Output the (x, y) coordinate of the center of the cell containing the given text.  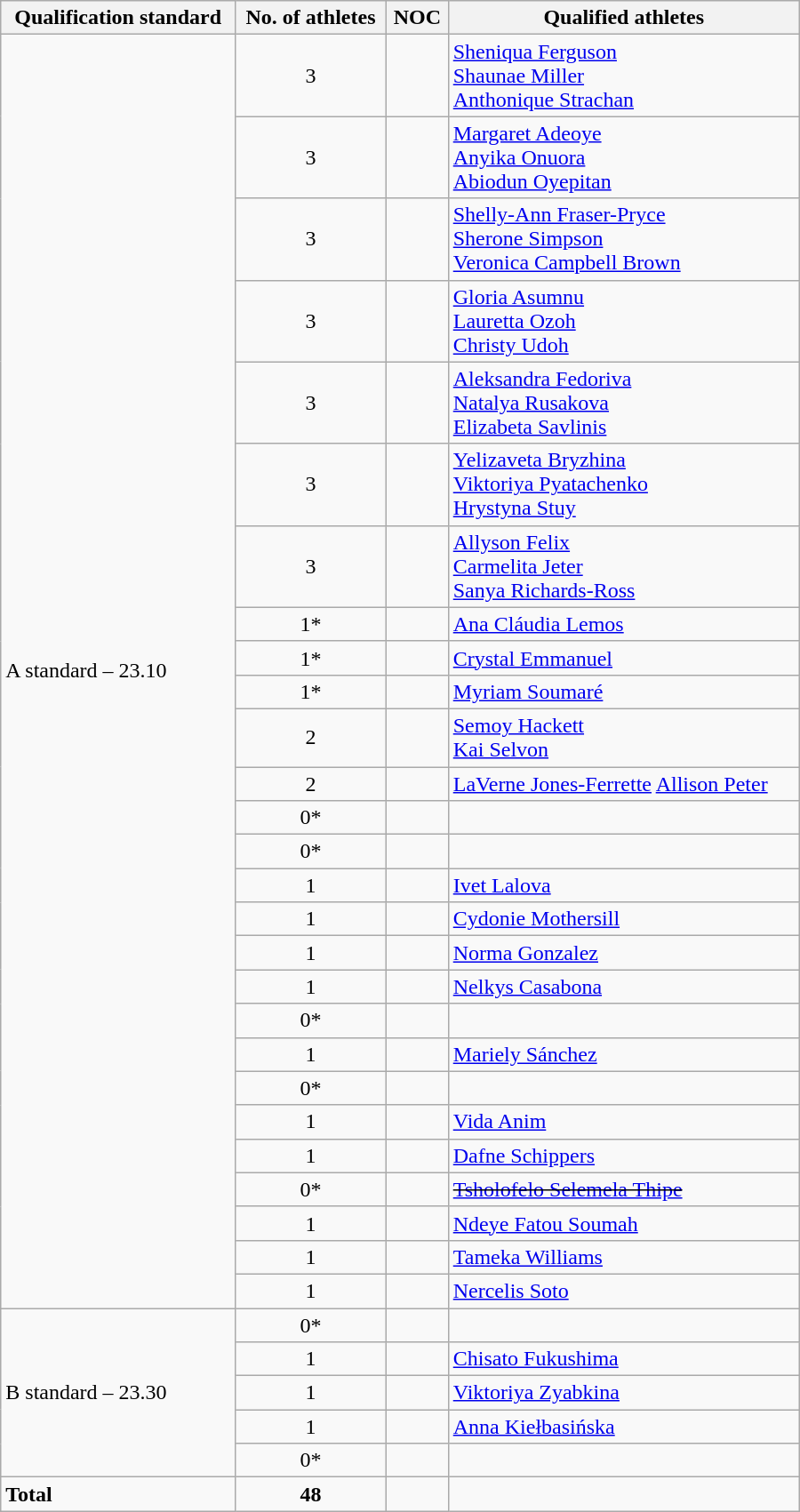
Semoy Hackett Kai Selvon (624, 738)
Yelizaveta BryzhinaViktoriya PyatachenkoHrystyna Stuy (624, 484)
Qualification standard (118, 18)
48 (311, 1494)
Tsholofelo Selemela Thipe (624, 1189)
Sheniqua FergusonShaunae MillerAnthonique Strachan (624, 76)
Dafne Schippers (624, 1156)
Aleksandra FedorivaNatalya RusakovaElizabeta Savlinis (624, 403)
B standard – 23.30 (118, 1393)
Nercelis Soto (624, 1291)
Tameka Williams (624, 1257)
Anna Kiełbasińska (624, 1427)
Ivet Lalova (624, 885)
Ndeye Fatou Soumah (624, 1223)
A standard – 23.10 (118, 672)
LaVerne Jones-Ferrette Allison Peter (624, 783)
Ana Cláudia Lemos (624, 624)
Shelly-Ann Fraser-Pryce Sherone Simpson Veronica Campbell Brown (624, 239)
Allyson Felix Carmelita Jeter Sanya Richards-Ross (624, 566)
No. of athletes (311, 18)
Cydonie Mothersill (624, 919)
Viktoriya Zyabkina (624, 1393)
Mariely Sánchez (624, 1054)
Total (118, 1494)
Vida Anim (624, 1122)
Crystal Emmanuel (624, 658)
NOC (418, 18)
Norma Gonzalez (624, 953)
Myriam Soumaré (624, 692)
Qualified athletes (624, 18)
Gloria Asumnu Lauretta Ozoh Christy Udoh (624, 321)
Chisato Fukushima (624, 1359)
Margaret AdeoyeAnyika OnuoraAbiodun Oyepitan (624, 157)
Nelkys Casabona (624, 987)
